Extract the (X, Y) coordinate from the center of the cell holding the provided text.  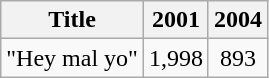
"Hey mal yo" (72, 58)
2004 (238, 20)
Title (72, 20)
893 (238, 58)
2001 (176, 20)
1,998 (176, 58)
